Return [X, Y] of the center of cell containing provided text 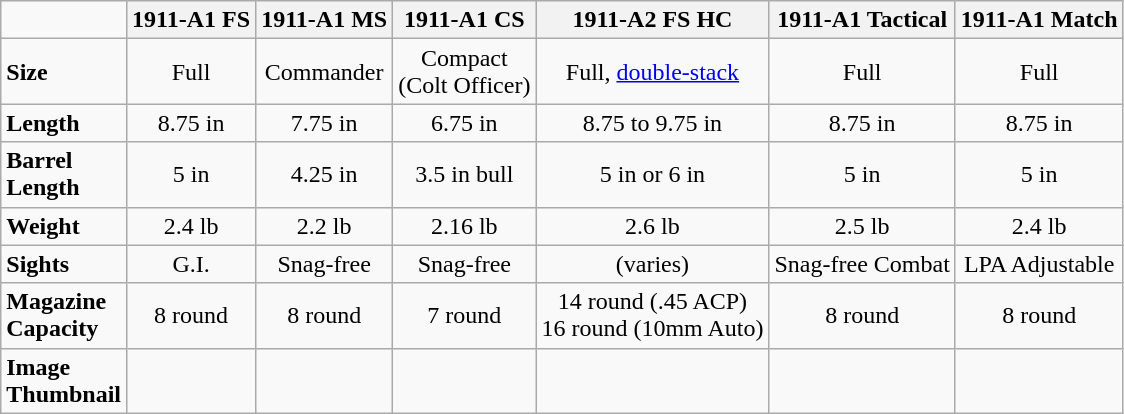
1911-A1 CS [464, 20]
Full, double-stack [652, 72]
3.5 in bull [464, 174]
6.75 in [464, 123]
Compact(Colt Officer) [464, 72]
LPA Adjustable [1039, 264]
1911-A1 FS [192, 20]
Sights [64, 264]
MagazineCapacity [64, 316]
(varies) [652, 264]
7 round [464, 316]
5 in or 6 in [652, 174]
2.5 lb [862, 226]
G.I. [192, 264]
2.2 lb [324, 226]
Weight [64, 226]
1911-A1 Match [1039, 20]
7.75 in [324, 123]
2.16 lb [464, 226]
Image Thumbnail [64, 380]
4.25 in [324, 174]
BarrelLength [64, 174]
1911-A1 MS [324, 20]
Commander [324, 72]
2.6 lb [652, 226]
14 round (.45 ACP)16 round (10mm Auto) [652, 316]
1911-A1 Tactical [862, 20]
Size [64, 72]
Snag-free Combat [862, 264]
Length [64, 123]
8.75 to 9.75 in [652, 123]
1911-A2 FS HC [652, 20]
